Determine the (X, Y) coordinate at the center of the cell enclosing the given text.  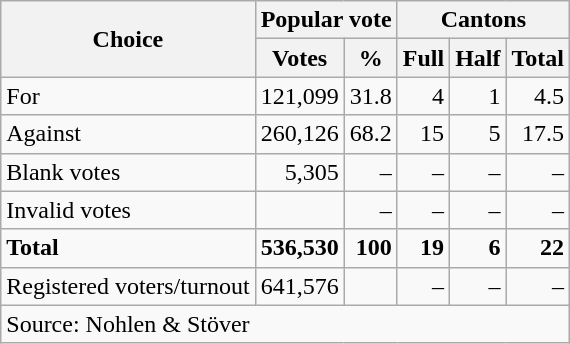
Cantons (483, 20)
1 (478, 96)
4 (423, 96)
15 (423, 134)
Popular vote (326, 20)
19 (423, 248)
% (370, 58)
31.8 (370, 96)
Full (423, 58)
4.5 (538, 96)
121,099 (300, 96)
68.2 (370, 134)
17.5 (538, 134)
5 (478, 134)
5,305 (300, 172)
641,576 (300, 286)
Blank votes (128, 172)
Registered voters/turnout (128, 286)
6 (478, 248)
536,530 (300, 248)
Against (128, 134)
Choice (128, 39)
Invalid votes (128, 210)
Votes (300, 58)
100 (370, 248)
22 (538, 248)
Source: Nohlen & Stöver (286, 324)
Half (478, 58)
260,126 (300, 134)
For (128, 96)
